Pinpoint the cell where the given text exists, returning its (x, y) midpoint coordinate. 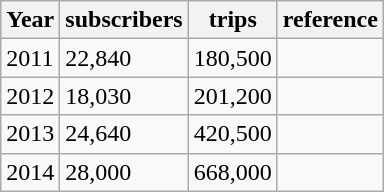
2013 (30, 134)
2012 (30, 96)
24,640 (124, 134)
trips (232, 20)
Year (30, 20)
420,500 (232, 134)
201,200 (232, 96)
22,840 (124, 58)
reference (330, 20)
668,000 (232, 172)
subscribers (124, 20)
180,500 (232, 58)
18,030 (124, 96)
28,000 (124, 172)
2014 (30, 172)
2011 (30, 58)
